Identify which cell holds the provided text, then report its (x, y) central coordinate. 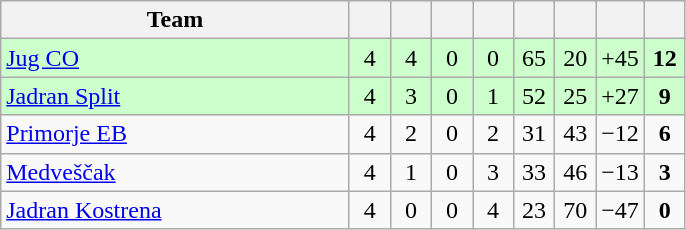
9 (664, 96)
6 (664, 134)
Medveščak (176, 172)
+45 (620, 58)
Primorje EB (176, 134)
31 (534, 134)
−13 (620, 172)
+27 (620, 96)
43 (576, 134)
52 (534, 96)
25 (576, 96)
70 (576, 210)
Jadran Kostrena (176, 210)
12 (664, 58)
20 (576, 58)
−12 (620, 134)
Jadran Split (176, 96)
65 (534, 58)
46 (576, 172)
33 (534, 172)
23 (534, 210)
−47 (620, 210)
Jug CO (176, 58)
Team (176, 20)
